Scan for the cell matching the given text and deliver its (X, Y) coordinate at center. 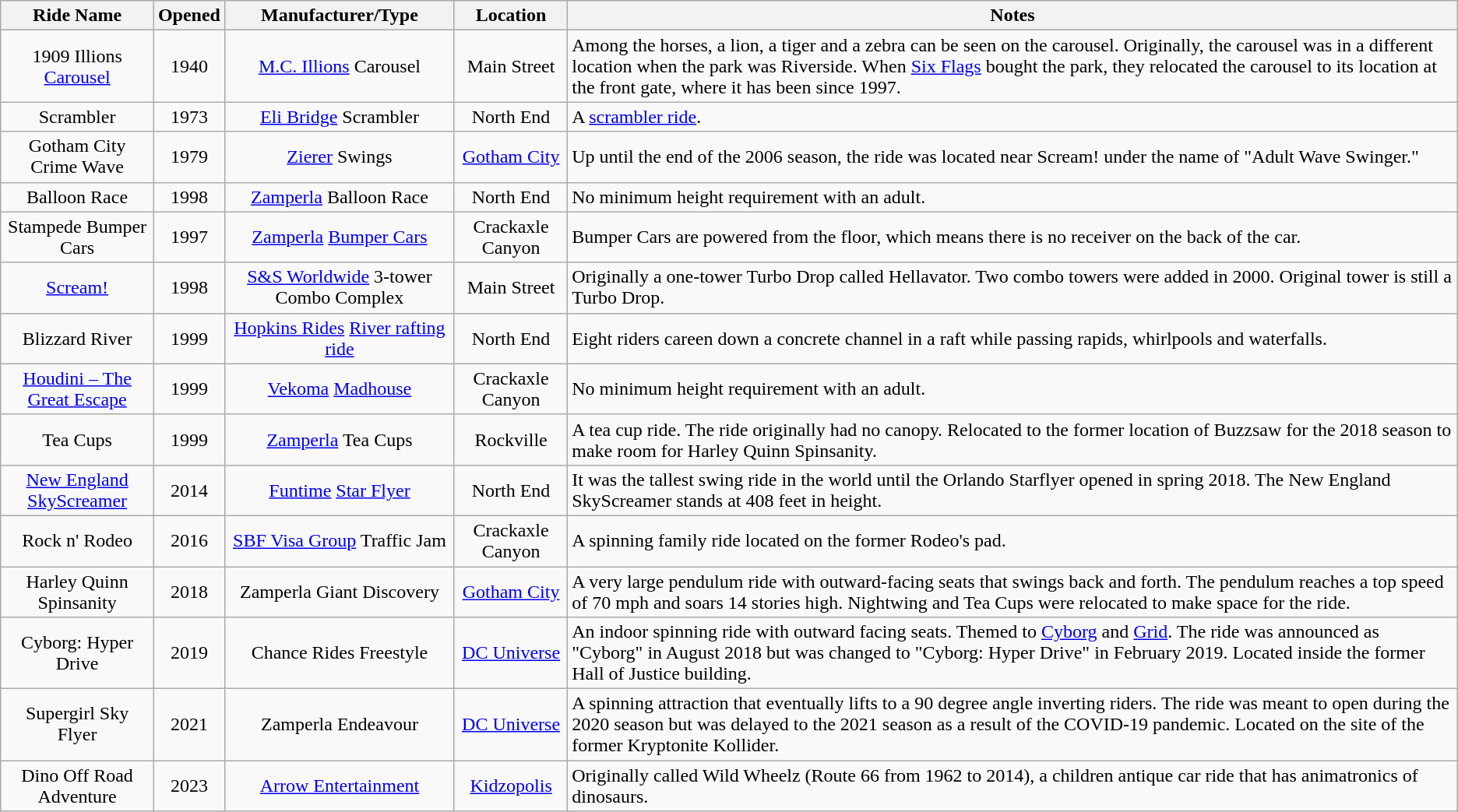
Eight riders careen down a concrete channel in a raft while passing rapids, whirlpools and waterfalls. (1012, 338)
Cyborg: Hyper Drive (78, 653)
Funtime Star Flyer (340, 490)
Location (511, 16)
Hopkins Rides River rafting ride (340, 338)
2014 (188, 490)
Bumper Cars are powered from the floor, which means there is no receiver on the back of the car. (1012, 237)
1997 (188, 237)
2023 (188, 786)
Harley Quinn Spinsanity (78, 592)
Manufacturer/Type (340, 16)
SBF Visa Group Traffic Jam (340, 540)
M.C. Illions Carousel (340, 66)
Zamperla Endeavour (340, 725)
Balloon Race (78, 197)
2018 (188, 592)
Zamperla Giant Discovery (340, 592)
A spinning family ride located on the former Rodeo's pad. (1012, 540)
Zamperla Bumper Cars (340, 237)
Opened (188, 16)
Kidzopolis (511, 786)
Up until the end of the 2006 season, the ride was located near Scream! under the name of "Adult Wave Swinger." (1012, 157)
Blizzard River (78, 338)
Eli Bridge Scrambler (340, 117)
2021 (188, 725)
Zamperla Balloon Race (340, 197)
Vekoma Madhouse (340, 389)
Originally a one-tower Turbo Drop called Hellavator. Two combo towers were added in 2000. Original tower is still a Turbo Drop. (1012, 288)
Zamperla Tea Cups (340, 439)
Scream! (78, 288)
1979 (188, 157)
Gotham City Crime Wave (78, 157)
Stampede Bumper Cars (78, 237)
2019 (188, 653)
Rock n' Rodeo (78, 540)
Supergirl Sky Flyer (78, 725)
Dino Off Road Adventure (78, 786)
Tea Cups (78, 439)
Ride Name (78, 16)
Chance Rides Freestyle (340, 653)
Originally called Wild Wheelz (Route 66 from 1962 to 2014), a children antique car ride that has animatronics of dinosaurs. (1012, 786)
Arrow Entertainment (340, 786)
1909 Illions Carousel (78, 66)
New England SkyScreamer (78, 490)
1973 (188, 117)
2016 (188, 540)
Scrambler (78, 117)
Houdini – The Great Escape (78, 389)
A scrambler ride. (1012, 117)
Rockville (511, 439)
Notes (1012, 16)
Zierer Swings (340, 157)
S&S Worldwide 3-tower Combo Complex (340, 288)
1940 (188, 66)
